Detect which cell encompasses the target text, then output its (x, y) center coordinate. 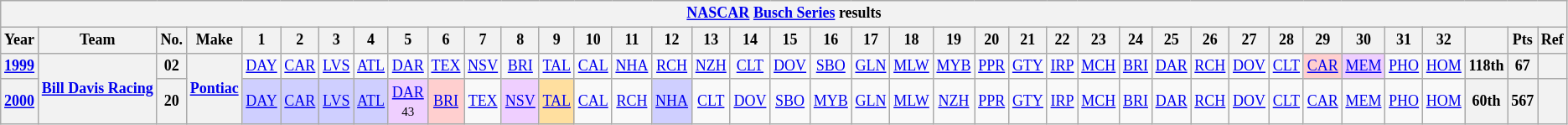
24 (1136, 40)
11 (632, 40)
1999 (20, 65)
2 (300, 40)
DAR43 (407, 102)
29 (1322, 40)
9 (556, 40)
13 (711, 40)
10 (593, 40)
28 (1286, 40)
3 (337, 40)
27 (1250, 40)
21 (1028, 40)
No. (171, 40)
Year (20, 40)
17 (871, 40)
32 (1443, 40)
15 (790, 40)
19 (954, 40)
23 (1099, 40)
Ref (1553, 40)
18 (912, 40)
Pts (1523, 40)
8 (520, 40)
12 (672, 40)
16 (831, 40)
14 (750, 40)
Make (215, 40)
Team (97, 40)
Pontiac (215, 89)
1 (261, 40)
26 (1210, 40)
67 (1523, 65)
02 (171, 65)
6 (446, 40)
118th (1487, 65)
22 (1063, 40)
60th (1487, 102)
30 (1364, 40)
2000 (20, 102)
567 (1523, 102)
5 (407, 40)
NASCAR Busch Series results (784, 13)
4 (371, 40)
7 (483, 40)
25 (1172, 40)
Bill Davis Racing (97, 89)
31 (1405, 40)
